Identify which cell holds the provided text, then report its (x, y) central coordinate. 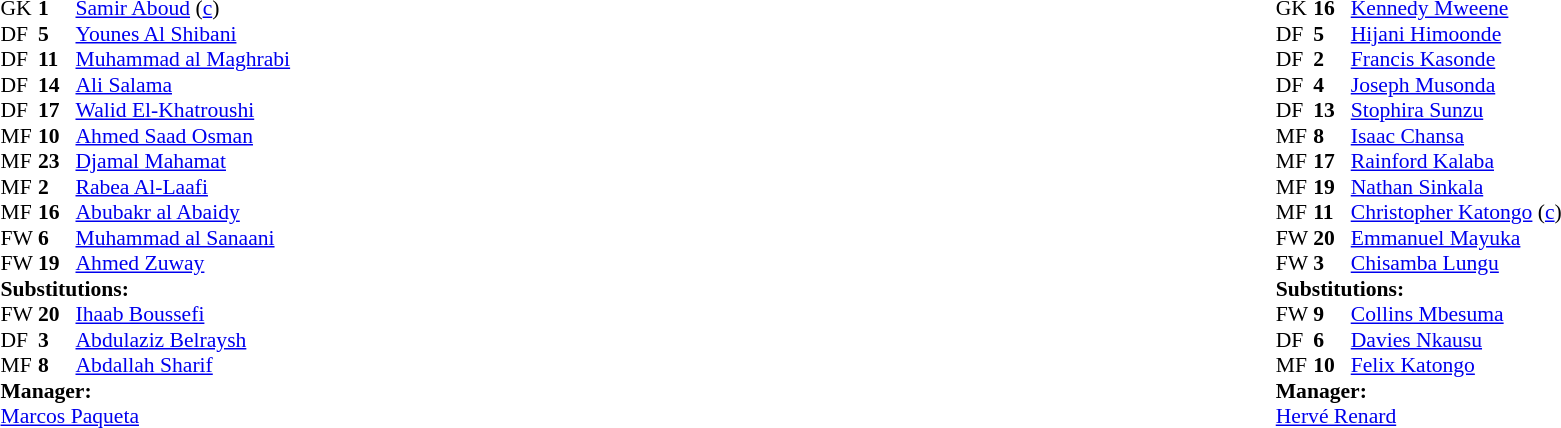
Walid El-Khatroushi (184, 111)
23 (57, 161)
Abubakr al Abaidy (184, 213)
4 (1332, 85)
Substitutions: (145, 289)
14 (57, 85)
Ihaab Boussefi (184, 315)
Abdulaziz Belraysh (184, 340)
Manager: (145, 391)
Ahmed Zuway (184, 263)
9 (1332, 315)
Ali Salama (184, 85)
Djamal Mahamat (184, 161)
Younes Al Shibani (184, 34)
Ahmed Saad Osman (184, 136)
Abdallah Sharif (184, 365)
16 (57, 213)
Rabea Al-Laafi (184, 187)
Muhammad al Maghrabi (184, 59)
13 (1332, 111)
Muhammad al Sanaani (184, 238)
